Search for the cell housing the specified text and yield its (X, Y) center coordinate. 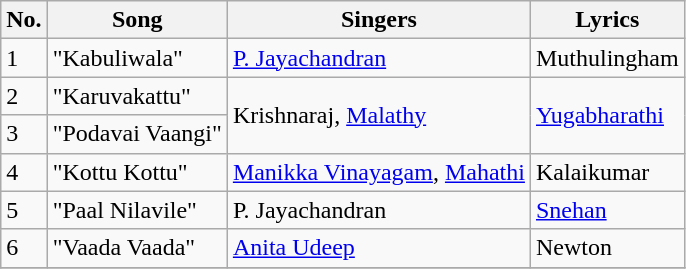
Yugabharathi (607, 115)
Muthulingham (607, 58)
5 (24, 210)
"Podavai Vaangi" (137, 134)
2 (24, 96)
Snehan (607, 210)
Singers (378, 20)
"Kottu Kottu" (137, 172)
"Paal Nilavile" (137, 210)
Anita Udeep (378, 248)
Krishnaraj, Malathy (378, 115)
6 (24, 248)
3 (24, 134)
Manikka Vinayagam, Mahathi (378, 172)
"Kabuliwala" (137, 58)
Lyrics (607, 20)
"Karuvakattu" (137, 96)
Newton (607, 248)
Song (137, 20)
1 (24, 58)
No. (24, 20)
4 (24, 172)
Kalaikumar (607, 172)
"Vaada Vaada" (137, 248)
